Capture the cell that displays the provided text and extract its [X, Y] central coordinate. 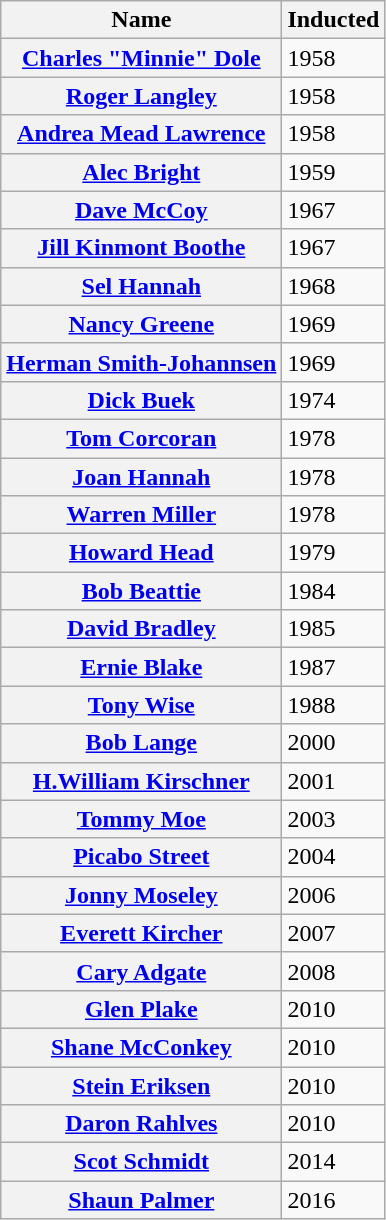
1968 [334, 286]
Inducted [334, 20]
Warren Miller [142, 515]
Cary Adgate [142, 971]
Herman Smith-Johannsen [142, 362]
Picabo Street [142, 857]
Tommy Moe [142, 819]
Ernie Blake [142, 667]
Name [142, 20]
1974 [334, 400]
Glen Plake [142, 1009]
Alec Bright [142, 172]
Dick Buek [142, 400]
H.William Kirschner [142, 781]
1979 [334, 553]
Charles "Minnie" Dole [142, 58]
Bob Lange [142, 743]
Dave McCoy [142, 210]
Shane McConkey [142, 1047]
2008 [334, 971]
Tony Wise [142, 705]
Scot Schmidt [142, 1162]
Tom Corcoran [142, 438]
1985 [334, 629]
Jill Kinmont Boothe [142, 248]
Joan Hannah [142, 477]
1987 [334, 667]
2007 [334, 933]
1988 [334, 705]
Roger Langley [142, 96]
2014 [334, 1162]
2016 [334, 1200]
David Bradley [142, 629]
Bob Beattie [142, 591]
1984 [334, 591]
1959 [334, 172]
2001 [334, 781]
Howard Head [142, 553]
Shaun Palmer [142, 1200]
2003 [334, 819]
Stein Eriksen [142, 1085]
Everett Kircher [142, 933]
Daron Rahlves [142, 1124]
Sel Hannah [142, 286]
Jonny Moseley [142, 895]
2000 [334, 743]
2004 [334, 857]
2006 [334, 895]
Andrea Mead Lawrence [142, 134]
Nancy Greene [142, 324]
